From the cell containing the given text, extract its center point as (x, y) coordinate. 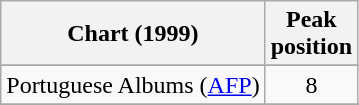
8 (311, 85)
Portuguese Albums (AFP) (133, 85)
Peakposition (311, 34)
Chart (1999) (133, 34)
